Output the [X, Y] coordinate of the center of the cell containing the given text.  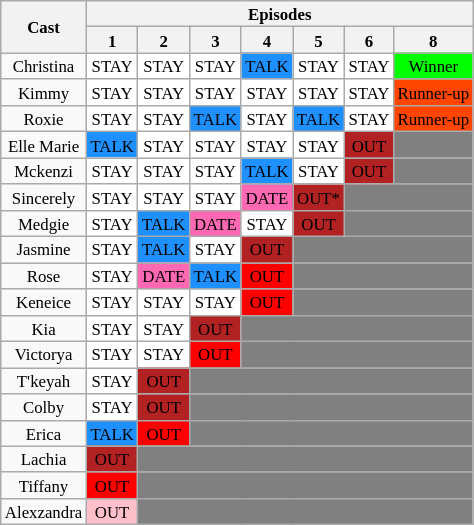
Mckenzi [44, 171]
4 [267, 40]
Kimmy [44, 93]
3 [216, 40]
Jasmine [44, 250]
Elle Marie [44, 145]
Christina [44, 66]
Roxie [44, 119]
Alexzandra [44, 512]
Cast [44, 27]
Episodes [280, 14]
Erica [44, 433]
5 [319, 40]
Sincerely [44, 197]
1 [112, 40]
Winner [433, 66]
Lachia [44, 459]
8 [433, 40]
Victorya [44, 355]
T'keyah [44, 381]
Medgie [44, 224]
OUT* [319, 197]
Tiffany [44, 486]
Colby [44, 407]
Rose [44, 276]
2 [164, 40]
Keneice [44, 302]
6 [368, 40]
Kia [44, 328]
